Locate the cell with the specified text and output its (x, y) center coordinate. 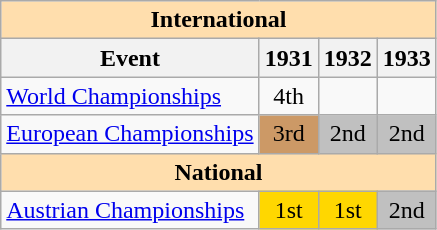
International (219, 20)
1931 (288, 58)
1932 (348, 58)
European Championships (130, 134)
4th (288, 96)
National (219, 172)
World Championships (130, 96)
1933 (406, 58)
Event (130, 58)
3rd (288, 134)
Austrian Championships (130, 210)
